Pinpoint the cell where the given text exists, returning its (x, y) midpoint coordinate. 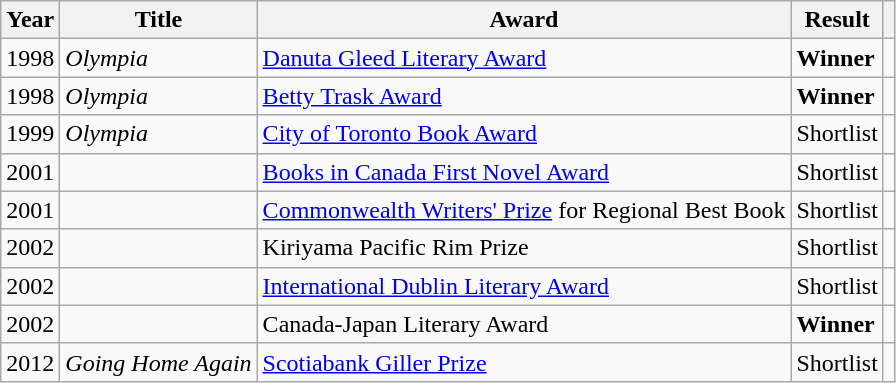
Title (158, 20)
Betty Trask Award (524, 96)
Books in Canada First Novel Award (524, 172)
Result (837, 20)
Year (30, 20)
City of Toronto Book Award (524, 134)
Canada-Japan Literary Award (524, 324)
International Dublin Literary Award (524, 286)
Going Home Again (158, 362)
Commonwealth Writers' Prize for Regional Best Book (524, 210)
Award (524, 20)
Kiriyama Pacific Rim Prize (524, 248)
Scotiabank Giller Prize (524, 362)
2012 (30, 362)
1999 (30, 134)
Danuta Gleed Literary Award (524, 58)
